Find where the given text appears and provide that cell's center as [X, Y] coordinate. 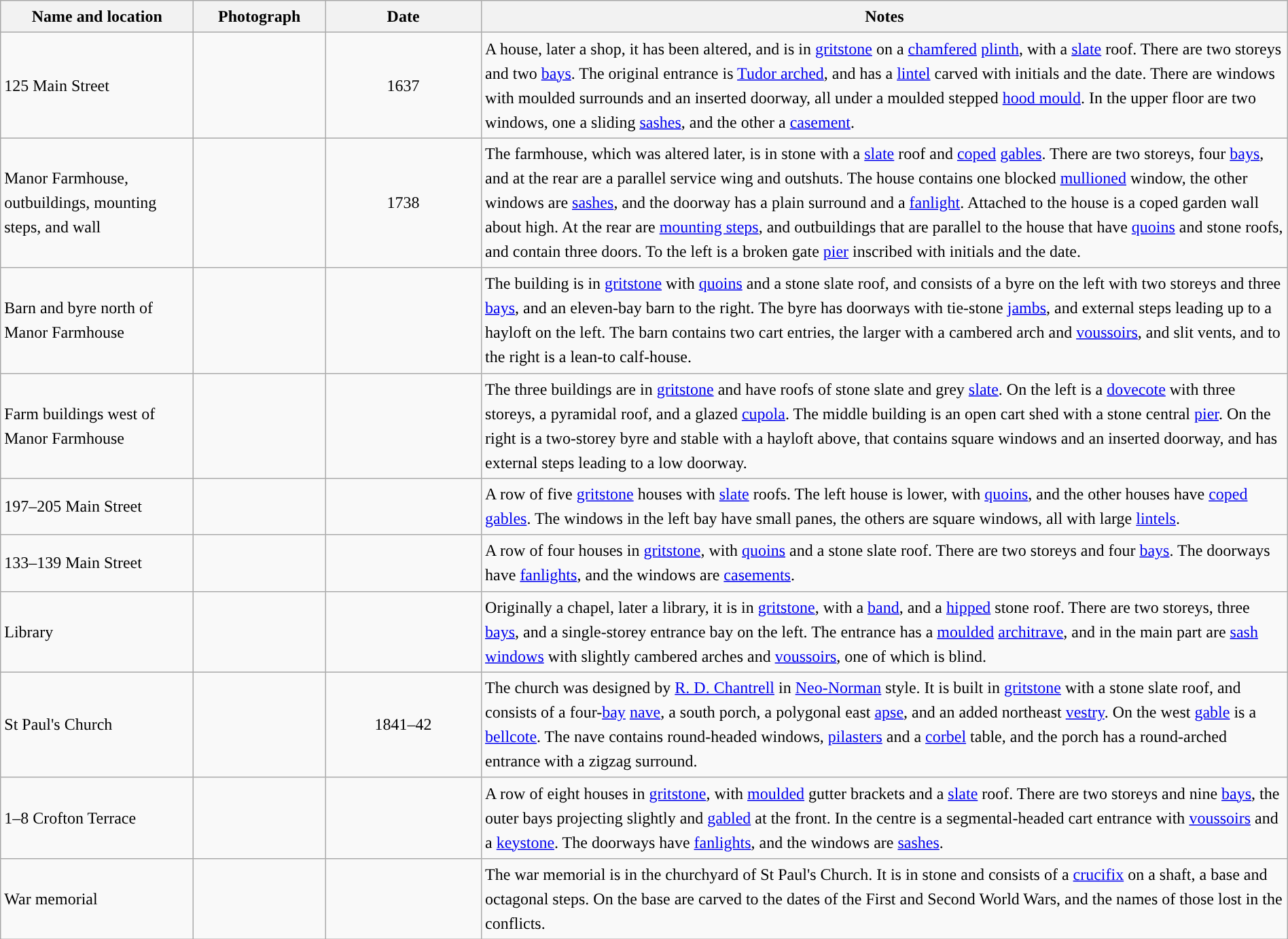
Farm buildings west of Manor Farmhouse [97, 425]
Library [97, 632]
1637 [404, 86]
Notes [884, 16]
1841–42 [404, 724]
Date [404, 16]
Manor Farmhouse, outbuildings, mounting steps, and wall [97, 202]
197–205 Main Street [97, 507]
Barn and byre north of Manor Farmhouse [97, 321]
War memorial [97, 898]
125 Main Street [97, 86]
1–8 Crofton Terrace [97, 818]
St Paul's Church [97, 724]
Photograph [260, 16]
1738 [404, 202]
Name and location [97, 16]
133–139 Main Street [97, 563]
